Identify which cell holds the provided text, then report its [X, Y] central coordinate. 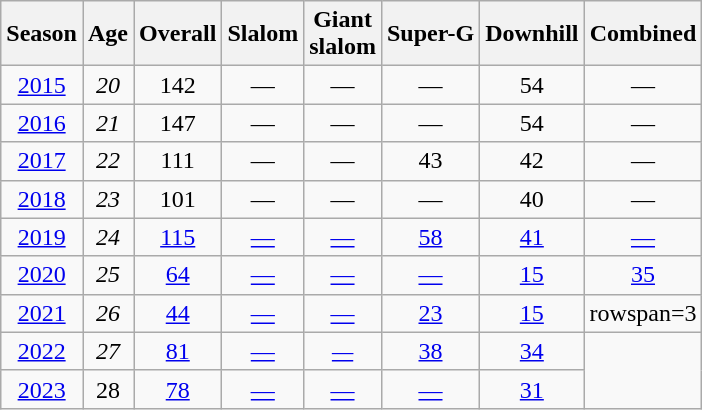
20 [108, 85]
Season [42, 34]
25 [108, 275]
58 [430, 237]
115 [178, 237]
2017 [42, 161]
147 [178, 123]
64 [178, 275]
2021 [42, 313]
2016 [42, 123]
24 [108, 237]
21 [108, 123]
rowspan=3 [643, 313]
2015 [42, 85]
2019 [42, 237]
2018 [42, 199]
Slalom [263, 34]
28 [108, 389]
111 [178, 161]
35 [643, 275]
Downhill [532, 34]
27 [108, 351]
31 [532, 389]
101 [178, 199]
2023 [42, 389]
38 [430, 351]
44 [178, 313]
40 [532, 199]
78 [178, 389]
43 [430, 161]
2020 [42, 275]
Giantslalom [343, 34]
Age [108, 34]
41 [532, 237]
Combined [643, 34]
26 [108, 313]
42 [532, 161]
142 [178, 85]
2022 [42, 351]
Super-G [430, 34]
34 [532, 351]
81 [178, 351]
Overall [178, 34]
22 [108, 161]
